From the cell containing the given text, extract its center point as (x, y) coordinate. 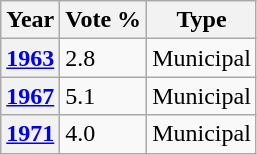
1971 (30, 134)
5.1 (104, 96)
Vote % (104, 20)
1963 (30, 58)
2.8 (104, 58)
4.0 (104, 134)
1967 (30, 96)
Year (30, 20)
Type (202, 20)
